Extract the (x, y) coordinate from the center of the cell holding the provided text.  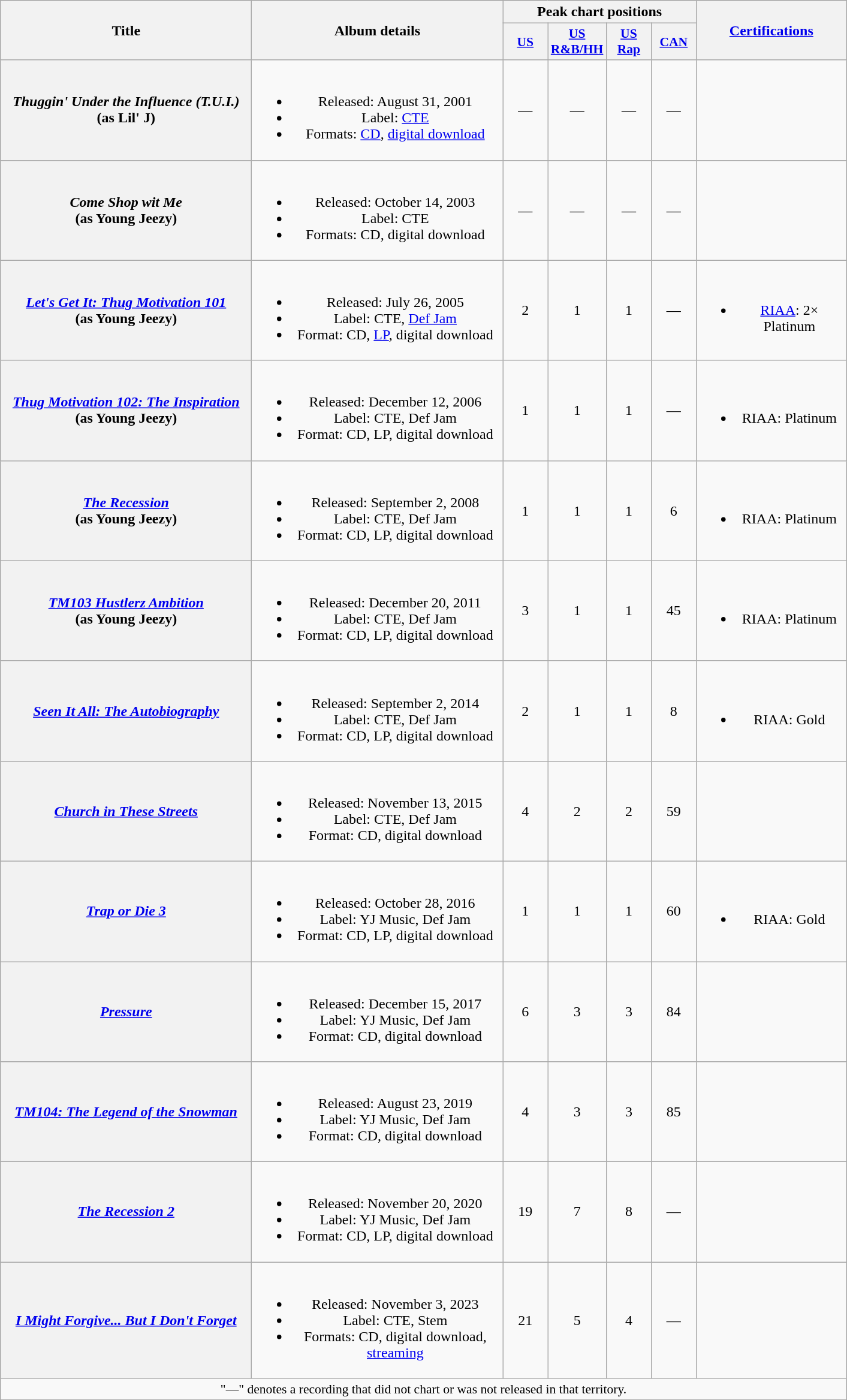
Released: November 13, 2015Label: CTE, Def JamFormat: CD, digital download (378, 811)
Pressure (126, 1012)
TM104: The Legend of the Snowman (126, 1112)
Let's Get It: Thug Motivation 101 (as Young Jeezy) (126, 311)
84 (674, 1012)
Come Shop wit Me (as Young Jeezy) (126, 210)
US Rap (628, 42)
60 (674, 911)
Seen It All: The Autobiography (126, 711)
TM103 Hustlerz Ambition (as Young Jeezy) (126, 610)
21 (525, 1320)
Released: December 20, 2011Label: CTE, Def JamFormat: CD, LP, digital download (378, 610)
5 (577, 1320)
Album details (378, 30)
RIAA: 2× Platinum (771, 311)
Released: November 3, 2023Label: CTE, StemFormats: CD, digital download, streaming (378, 1320)
Released: July 26, 2005Label: CTE, Def JamFormat: CD, LP, digital download (378, 311)
7 (577, 1212)
CAN (674, 42)
59 (674, 811)
USR&B/HH (577, 42)
Certifications (771, 30)
Released: December 15, 2017Label: YJ Music, Def JamFormat: CD, digital download (378, 1012)
The Recession 2 (126, 1212)
Peak chart positions (599, 12)
Church in These Streets (126, 811)
Thuggin' Under the Influence (T.U.I.) (as Lil' J) (126, 110)
The Recession (as Young Jeezy) (126, 511)
Released: December 12, 2006Label: CTE, Def JamFormat: CD, LP, digital download (378, 410)
Released: September 2, 2014Label: CTE, Def JamFormat: CD, LP, digital download (378, 711)
Released: August 31, 2001Label: CTEFormats: CD, digital download (378, 110)
Released: August 23, 2019Label: YJ Music, Def JamFormat: CD, digital download (378, 1112)
Released: October 28, 2016Label: YJ Music, Def JamFormat: CD, LP, digital download (378, 911)
US (525, 42)
"—" denotes a recording that did not chart or was not released in that territory. (424, 1389)
Released: September 2, 2008Label: CTE, Def JamFormat: CD, LP, digital download (378, 511)
19 (525, 1212)
Title (126, 30)
85 (674, 1112)
45 (674, 610)
I Might Forgive... But I Don't Forget (126, 1320)
Released: October 14, 2003Label: CTEFormats: CD, digital download (378, 210)
Trap or Die 3 (126, 911)
Thug Motivation 102: The Inspiration (as Young Jeezy) (126, 410)
Released: November 20, 2020Label: YJ Music, Def JamFormat: CD, LP, digital download (378, 1212)
